From the cell containing the given text, extract its center point as [X, Y] coordinate. 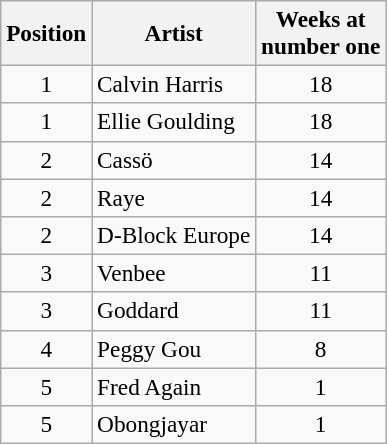
D-Block Europe [174, 235]
Weeks atnumber one [321, 32]
8 [321, 349]
Ellie Goulding [174, 122]
Position [46, 32]
Fred Again [174, 386]
Peggy Gou [174, 349]
Calvin Harris [174, 84]
Cassö [174, 160]
Artist [174, 32]
Goddard [174, 311]
Obongjayar [174, 424]
Raye [174, 197]
4 [46, 349]
Venbee [174, 273]
